Output the (X, Y) coordinate of the center of the cell containing the given text.  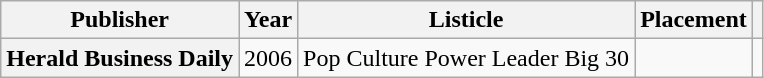
Pop Culture Power Leader Big 30 (466, 58)
Publisher (120, 20)
Year (268, 20)
Listicle (466, 20)
2006 (268, 58)
Herald Business Daily (120, 58)
Placement (694, 20)
